Locate the cell with the specified text and output its (X, Y) center coordinate. 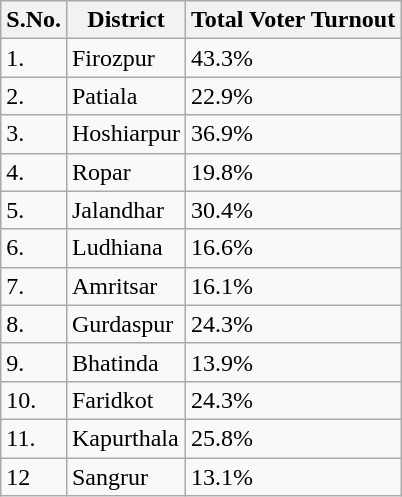
16.6% (294, 248)
Patiala (126, 96)
Sangrur (126, 477)
6. (34, 248)
S.No. (34, 20)
Hoshiarpur (126, 134)
Total Voter Turnout (294, 20)
Faridkot (126, 400)
13.9% (294, 362)
7. (34, 286)
Gurdaspur (126, 324)
10. (34, 400)
District (126, 20)
Jalandhar (126, 210)
Bhatinda (126, 362)
3. (34, 134)
Amritsar (126, 286)
13.1% (294, 477)
9. (34, 362)
5. (34, 210)
Ropar (126, 172)
19.8% (294, 172)
22.9% (294, 96)
16.1% (294, 286)
Kapurthala (126, 438)
11. (34, 438)
8. (34, 324)
Firozpur (126, 58)
1. (34, 58)
30.4% (294, 210)
12 (34, 477)
43.3% (294, 58)
25.8% (294, 438)
36.9% (294, 134)
Ludhiana (126, 248)
2. (34, 96)
4. (34, 172)
